Extract the (X, Y) coordinate from the center of the cell holding the provided text.  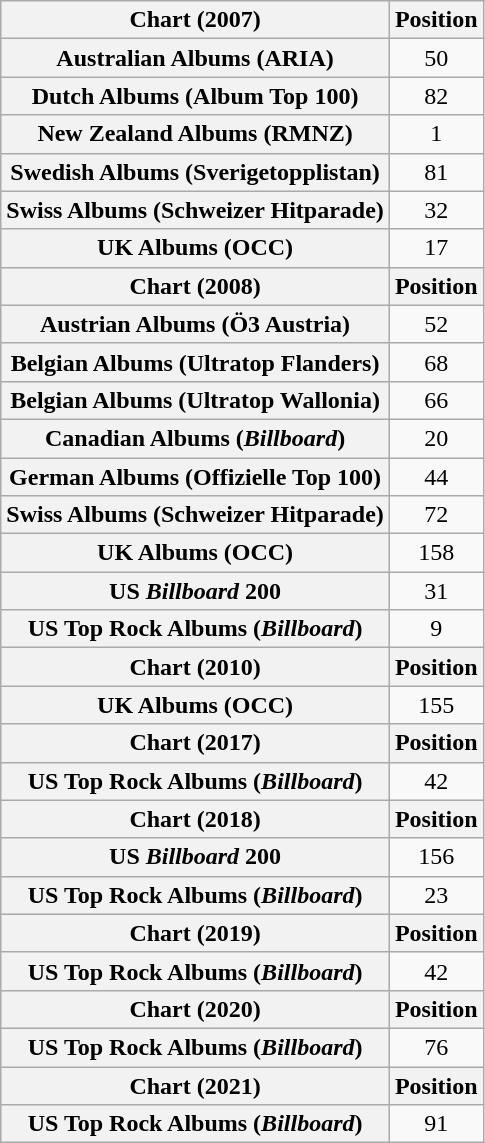
81 (436, 172)
31 (436, 591)
23 (436, 895)
17 (436, 248)
Belgian Albums (Ultratop Wallonia) (196, 400)
91 (436, 1124)
76 (436, 1047)
Austrian Albums (Ö3 Austria) (196, 324)
Chart (2020) (196, 1009)
Chart (2018) (196, 819)
44 (436, 477)
9 (436, 629)
Chart (2017) (196, 743)
Canadian Albums (Billboard) (196, 438)
New Zealand Albums (RMNZ) (196, 134)
Australian Albums (ARIA) (196, 58)
68 (436, 362)
72 (436, 515)
Dutch Albums (Album Top 100) (196, 96)
Chart (2010) (196, 667)
Chart (2007) (196, 20)
156 (436, 857)
32 (436, 210)
155 (436, 705)
66 (436, 400)
Chart (2021) (196, 1085)
Chart (2019) (196, 933)
52 (436, 324)
Swedish Albums (Sverigetopplistan) (196, 172)
50 (436, 58)
Belgian Albums (Ultratop Flanders) (196, 362)
Chart (2008) (196, 286)
158 (436, 553)
German Albums (Offizielle Top 100) (196, 477)
82 (436, 96)
1 (436, 134)
20 (436, 438)
